Return the (x, y) coordinate for the center point of the cell that contains the specified text.  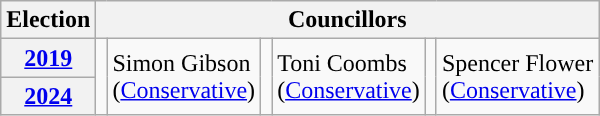
Councillors (348, 20)
2019 (48, 58)
Simon Gibson(Conservative) (184, 77)
Spencer Flower(Conservative) (517, 77)
Toni Coombs(Conservative) (349, 77)
Election (48, 20)
2024 (48, 96)
